Determine the (x, y) coordinate at the center of the cell enclosing the given text.  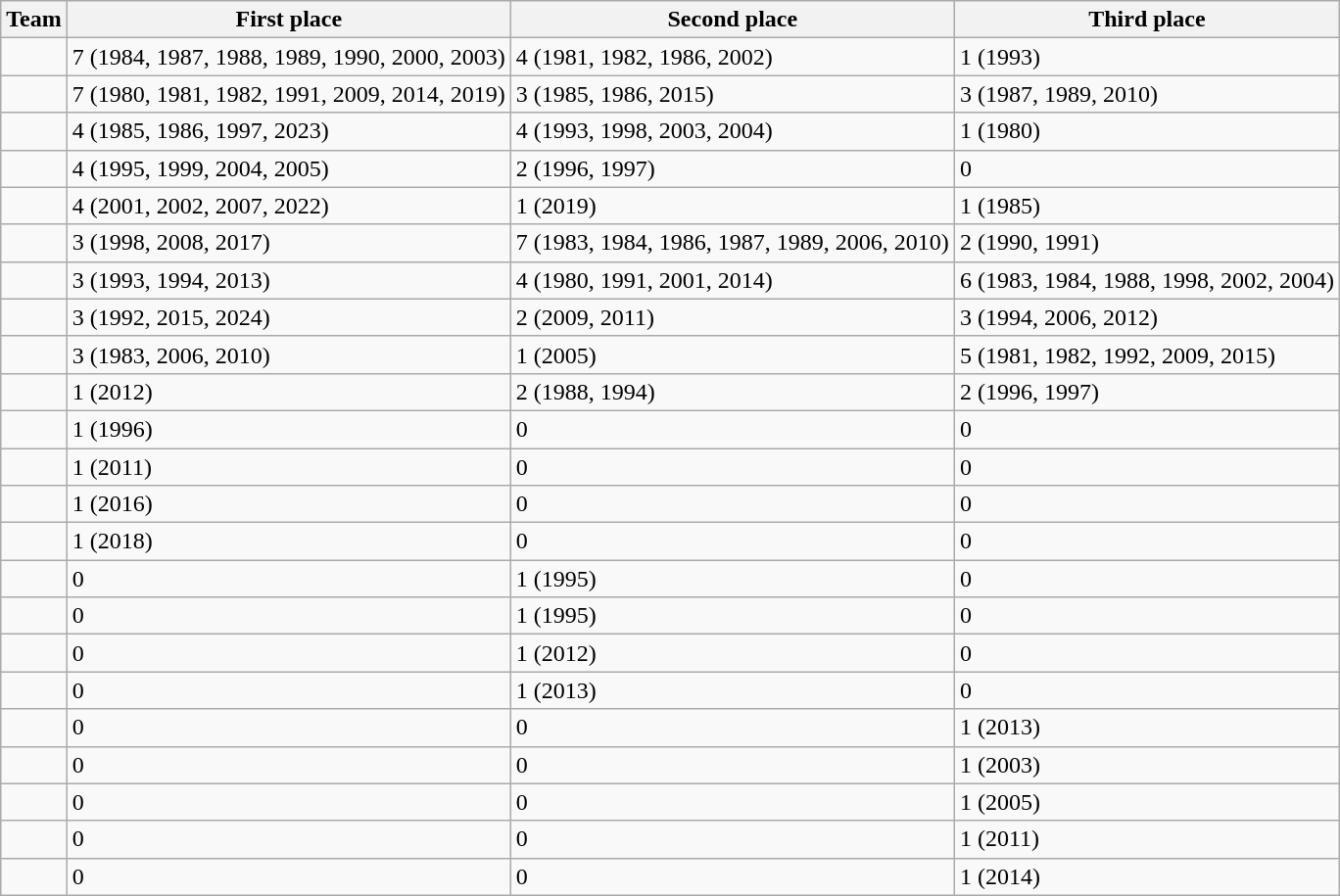
1 (2018) (288, 542)
6 (1983, 1984, 1988, 1998, 2002, 2004) (1146, 280)
3 (1992, 2015, 2024) (288, 317)
3 (1993, 1994, 2013) (288, 280)
3 (1987, 1989, 2010) (1146, 94)
4 (2001, 2002, 2007, 2022) (288, 206)
7 (1984, 1987, 1988, 1989, 1990, 2000, 2003) (288, 57)
3 (1998, 2008, 2017) (288, 243)
Team (34, 20)
First place (288, 20)
Third place (1146, 20)
1 (1993) (1146, 57)
4 (1985, 1986, 1997, 2023) (288, 131)
3 (1985, 1986, 2015) (733, 94)
1 (1980) (1146, 131)
4 (1981, 1982, 1986, 2002) (733, 57)
7 (1980, 1981, 1982, 1991, 2009, 2014, 2019) (288, 94)
3 (1983, 2006, 2010) (288, 354)
1 (1996) (288, 429)
4 (1993, 1998, 2003, 2004) (733, 131)
5 (1981, 1982, 1992, 2009, 2015) (1146, 354)
4 (1980, 1991, 2001, 2014) (733, 280)
7 (1983, 1984, 1986, 1987, 1989, 2006, 2010) (733, 243)
2 (1990, 1991) (1146, 243)
1 (1985) (1146, 206)
1 (2003) (1146, 765)
Second place (733, 20)
1 (2019) (733, 206)
4 (1995, 1999, 2004, 2005) (288, 168)
3 (1994, 2006, 2012) (1146, 317)
1 (2014) (1146, 876)
2 (1988, 1994) (733, 392)
1 (2016) (288, 504)
2 (2009, 2011) (733, 317)
